Pinpoint the cell where the given text exists, returning its [x, y] midpoint coordinate. 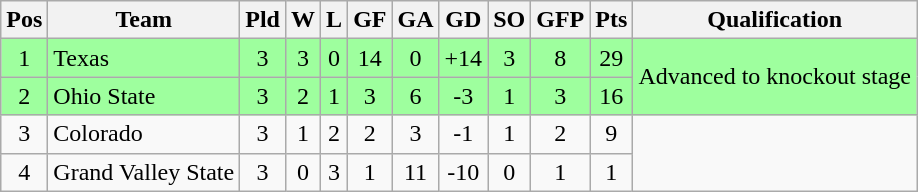
GFP [560, 20]
29 [612, 58]
W [302, 20]
GA [416, 20]
11 [416, 172]
GD [464, 20]
9 [612, 134]
16 [612, 96]
-1 [464, 134]
4 [24, 172]
-10 [464, 172]
Pts [612, 20]
Pld [263, 20]
14 [370, 58]
Qualification [775, 20]
L [334, 20]
Team [144, 20]
8 [560, 58]
Ohio State [144, 96]
Texas [144, 58]
-3 [464, 96]
Pos [24, 20]
Advanced to knockout stage [775, 77]
Colorado [144, 134]
+14 [464, 58]
Grand Valley State [144, 172]
GF [370, 20]
SO [510, 20]
6 [416, 96]
